Capture the cell that displays the provided text and extract its [X, Y] central coordinate. 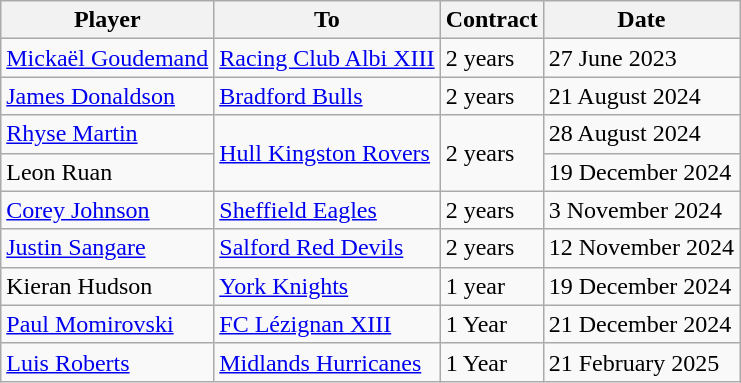
Kieran Hudson [108, 286]
Midlands Hurricanes [327, 362]
28 August 2024 [641, 134]
1 year [492, 286]
Corey Johnson [108, 210]
27 June 2023 [641, 58]
Player [108, 20]
Luis Roberts [108, 362]
Hull Kingston Rovers [327, 153]
3 November 2024 [641, 210]
Contract [492, 20]
Sheffield Eagles [327, 210]
Salford Red Devils [327, 248]
Paul Momirovski [108, 324]
To [327, 20]
21 August 2024 [641, 96]
Mickaël Goudemand [108, 58]
Date [641, 20]
Rhyse Martin [108, 134]
12 November 2024 [641, 248]
Racing Club Albi XIII [327, 58]
York Knights [327, 286]
FC Lézignan XIII [327, 324]
Leon Ruan [108, 172]
Bradford Bulls [327, 96]
Justin Sangare [108, 248]
21 December 2024 [641, 324]
21 February 2025 [641, 362]
James Donaldson [108, 96]
